Determine the (X, Y) coordinate at the center of the cell enclosing the given text.  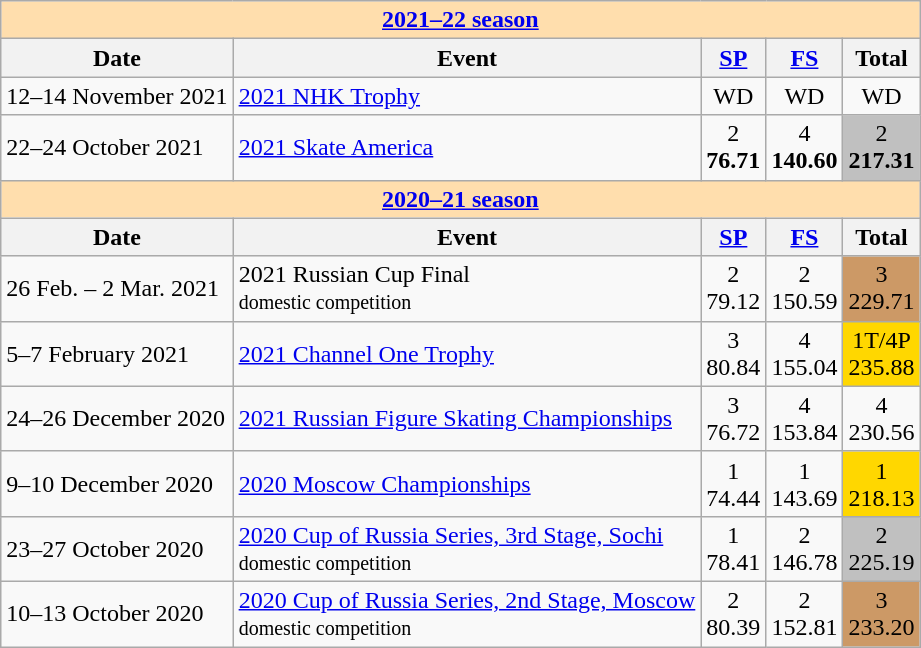
10–13 October 2020 (117, 614)
4 153.84 (804, 418)
1 74.44 (734, 484)
2 76.71 (734, 148)
2021 Russian Figure Skating Championships (467, 418)
9–10 December 2020 (117, 484)
24–26 December 2020 (117, 418)
2020 Moscow Championships (467, 484)
3 76.72 (734, 418)
2020 Cup of Russia Series, 2nd Stage, Moscow domestic competition (467, 614)
4 230.56 (882, 418)
2021 Russian Cup Final domestic competition (467, 288)
4 155.04 (804, 354)
5–7 February 2021 (117, 354)
2021 Skate America (467, 148)
1T/4P 235.88 (882, 354)
2 146.78 (804, 548)
2021 NHK Trophy (467, 96)
1 218.13 (882, 484)
2 152.81 (804, 614)
22–24 October 2021 (117, 148)
2020–21 season (460, 199)
26 Feb. – 2 Mar. 2021 (117, 288)
2 79.12 (734, 288)
3 229.71 (882, 288)
2 225.19 (882, 548)
4 140.60 (804, 148)
2021 Channel One Trophy (467, 354)
2 217.31 (882, 148)
2021–22 season (460, 20)
3 80.84 (734, 354)
2 80.39 (734, 614)
2 150.59 (804, 288)
23–27 October 2020 (117, 548)
1 143.69 (804, 484)
2020 Cup of Russia Series, 3rd Stage, Sochi domestic competition (467, 548)
12–14 November 2021 (117, 96)
1 78.41 (734, 548)
3 233.20 (882, 614)
